Return the (X, Y) coordinate for the center point of the cell that contains the specified text.  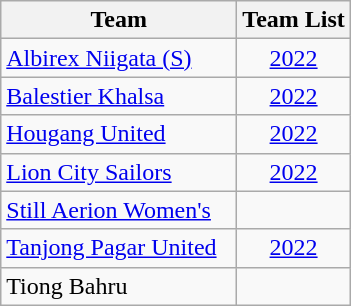
Balestier Khalsa (119, 96)
Still Aerion Women's (119, 210)
Hougang United (119, 134)
Tanjong Pagar United (119, 248)
Team List (294, 20)
Lion City Sailors (119, 172)
Team (119, 20)
Tiong Bahru (119, 286)
Albirex Niigata (S) (119, 58)
